Capture the cell that displays the provided text and extract its [X, Y] central coordinate. 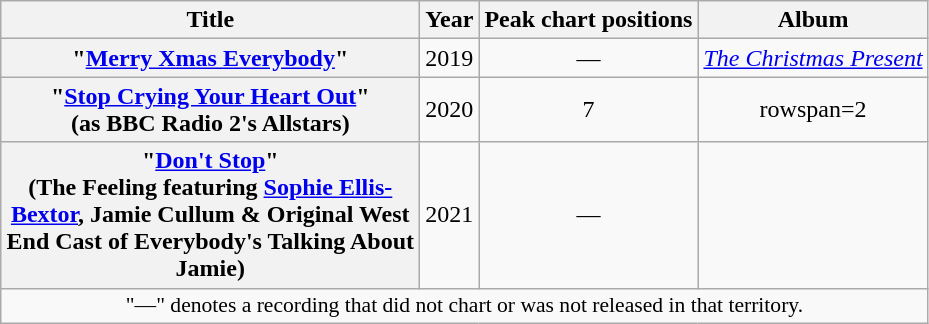
2021 [450, 215]
Album [813, 20]
7 [588, 110]
The Christmas Present [813, 58]
"—" denotes a recording that did not chart or was not released in that territory. [464, 306]
"Don't Stop"(The Feeling featuring Sophie Ellis-Bextor, Jamie Cullum & Original West End Cast of Everybody's Talking About Jamie) [210, 215]
2020 [450, 110]
"Merry Xmas Everybody" [210, 58]
Peak chart positions [588, 20]
Year [450, 20]
"Stop Crying Your Heart Out"(as BBC Radio 2's Allstars) [210, 110]
2019 [450, 58]
Title [210, 20]
rowspan=2 [813, 110]
